Return the (x, y) coordinate for the center point of the cell that contains the specified text.  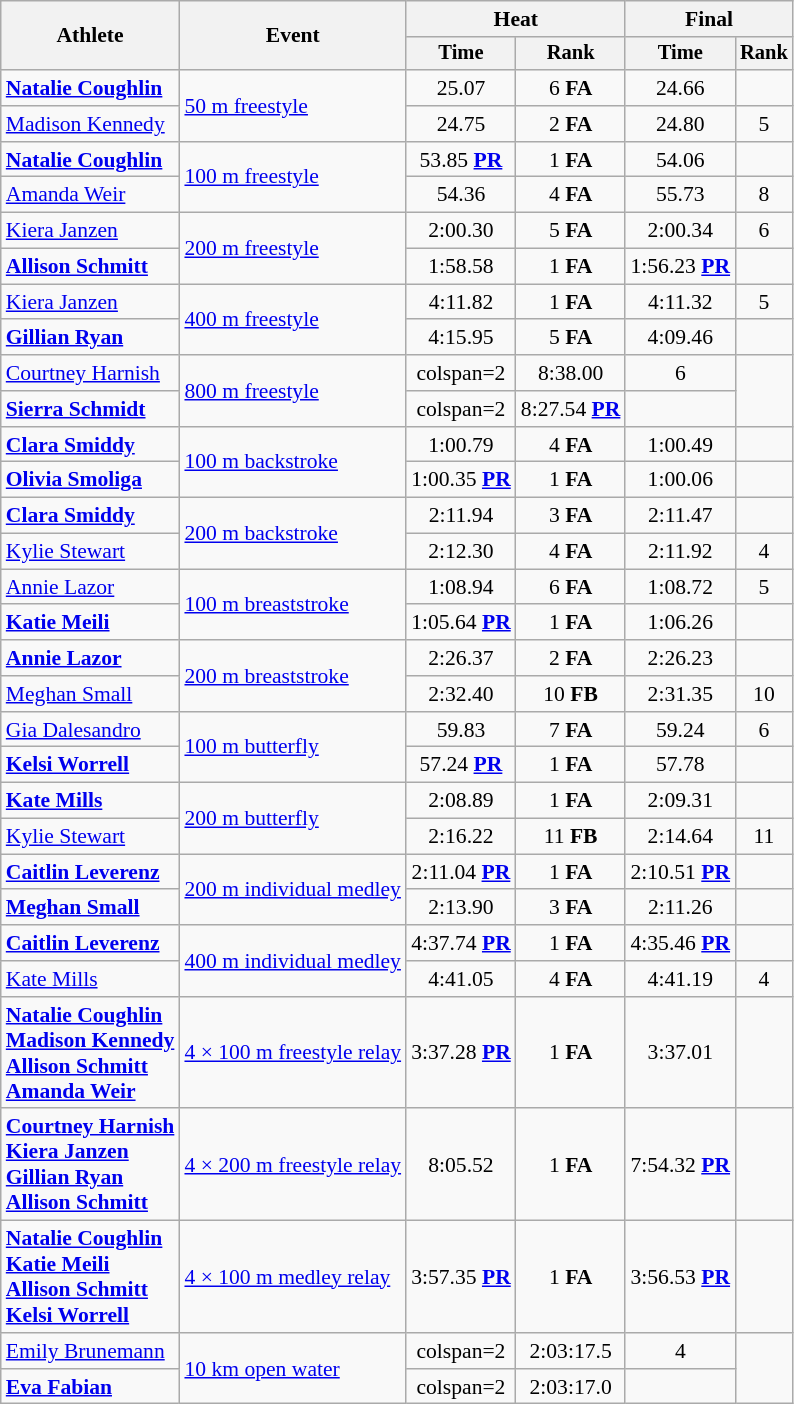
2:00.30 (461, 231)
4 × 100 m freestyle relay (292, 1053)
Gia Dalesandro (90, 730)
8:27.54 PR (571, 409)
1:00.49 (680, 445)
100 m butterfly (292, 748)
2:11.94 (461, 516)
11 FB (571, 837)
2:09.31 (680, 801)
54.06 (680, 160)
1:58.58 (461, 267)
Heat (516, 19)
10 km open water (292, 1368)
1:08.94 (461, 587)
2:11.26 (680, 908)
100 m backstroke (292, 462)
59.24 (680, 730)
Final (708, 19)
54.36 (461, 195)
2:11.92 (680, 552)
4 × 200 m freestyle relay (292, 1165)
2:11.04 PR (461, 872)
2:08.89 (461, 801)
Katie Meili (90, 623)
Event (292, 36)
59.83 (461, 730)
7 FA (571, 730)
8:38.00 (571, 373)
3:37.01 (680, 1053)
4:41.05 (461, 979)
100 m breaststroke (292, 604)
200 m breaststroke (292, 676)
4 × 100 m medley relay (292, 1277)
200 m butterfly (292, 818)
53.85 PR (461, 160)
400 m freestyle (292, 320)
2:32.40 (461, 694)
400 m individual medley (292, 960)
3:56.53 PR (680, 1277)
2:03:17.5 (571, 1351)
10 FB (571, 694)
4:11.32 (680, 302)
7:54.32 PR (680, 1165)
100 m freestyle (292, 178)
2:11.47 (680, 516)
1:08.72 (680, 587)
Kelsi Worrell (90, 765)
1:00.79 (461, 445)
55.73 (680, 195)
Sierra Schmidt (90, 409)
8:05.52 (461, 1165)
200 m backstroke (292, 534)
1:00.06 (680, 480)
Natalie CoughlinMadison KennedyAllison SchmittAmanda Weir (90, 1053)
1:56.23 PR (680, 267)
3:57.35 PR (461, 1277)
2:31.35 (680, 694)
57.78 (680, 765)
2:12.30 (461, 552)
200 m freestyle (292, 248)
2:13.90 (461, 908)
1:00.35 PR (461, 480)
24.66 (680, 88)
10 (764, 694)
4:09.46 (680, 338)
Gillian Ryan (90, 338)
4:35.46 PR (680, 943)
1:05.64 PR (461, 623)
Natalie CoughlinKatie MeiliAllison SchmittKelsi Worrell (90, 1277)
4:11.82 (461, 302)
25.07 (461, 88)
2:00.34 (680, 231)
2:14.64 (680, 837)
2:26.37 (461, 658)
4:37.74 PR (461, 943)
2:26.23 (680, 658)
Courtney Harnish (90, 373)
11 (764, 837)
2:16.22 (461, 837)
2:10.51 PR (680, 872)
Courtney HarnishKiera JanzenGillian RyanAllison Schmitt (90, 1165)
Allison Schmitt (90, 267)
Madison Kennedy (90, 124)
3:37.28 PR (461, 1053)
4:15.95 (461, 338)
200 m individual medley (292, 890)
Emily Brunemann (90, 1351)
8 (764, 195)
Olivia Smoliga (90, 480)
1:06.26 (680, 623)
57.24 PR (461, 765)
50 m freestyle (292, 106)
800 m freestyle (292, 390)
4:41.19 (680, 979)
Amanda Weir (90, 195)
Athlete (90, 36)
24.80 (680, 124)
24.75 (461, 124)
